Find where the given text appears and provide that cell's center as [X, Y] coordinate. 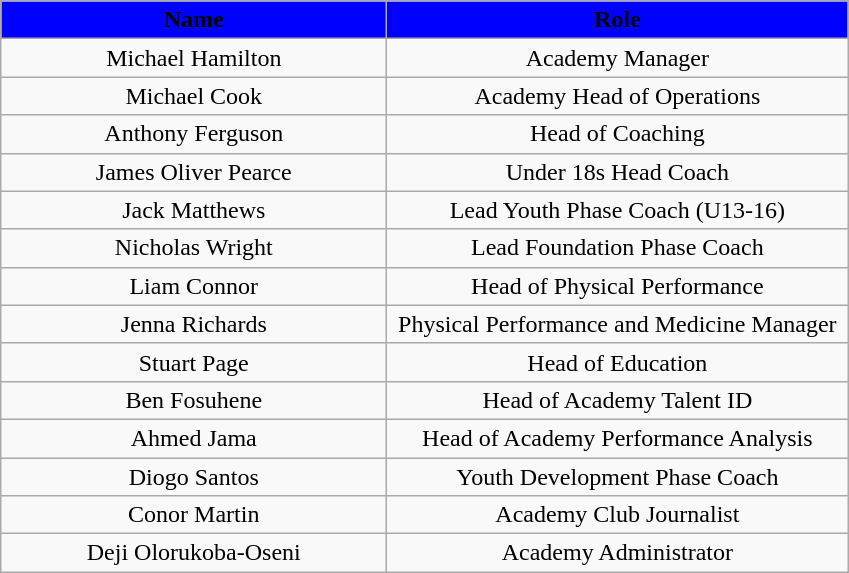
Anthony Ferguson [194, 134]
Conor Martin [194, 515]
Diogo Santos [194, 477]
Role [618, 20]
Academy Head of Operations [618, 96]
Academy Administrator [618, 553]
Head of Coaching [618, 134]
Michael Hamilton [194, 58]
Name [194, 20]
Head of Education [618, 362]
Jack Matthews [194, 210]
Head of Academy Talent ID [618, 400]
Ben Fosuhene [194, 400]
Stuart Page [194, 362]
Head of Physical Performance [618, 286]
Lead Youth Phase Coach (U13-16) [618, 210]
Liam Connor [194, 286]
Youth Development Phase Coach [618, 477]
Academy Club Journalist [618, 515]
Academy Manager [618, 58]
Michael Cook [194, 96]
Ahmed Jama [194, 438]
James Oliver Pearce [194, 172]
Physical Performance and Medicine Manager [618, 324]
Head of Academy Performance Analysis [618, 438]
Jenna Richards [194, 324]
Deji Olorukoba-Oseni [194, 553]
Nicholas Wright [194, 248]
Under 18s Head Coach [618, 172]
Lead Foundation Phase Coach [618, 248]
